For the text-containing cell, return its midpoint in (x, y) coordinate format. 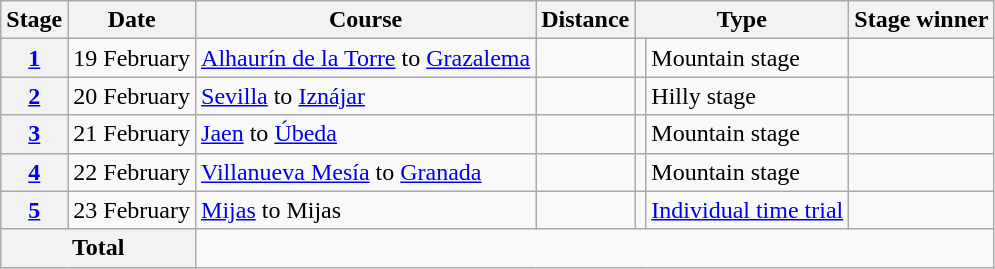
Villanueva Mesía to Granada (366, 172)
Hilly stage (748, 96)
Course (366, 20)
Type (742, 20)
Individual time trial (748, 210)
Total (98, 248)
23 February (132, 210)
Stage (34, 20)
4 (34, 172)
5 (34, 210)
Stage winner (922, 20)
19 February (132, 58)
1 (34, 58)
Distance (586, 20)
2 (34, 96)
Alhaurín de la Torre to Grazalema (366, 58)
Date (132, 20)
Jaen to Úbeda (366, 134)
22 February (132, 172)
Mijas to Mijas (366, 210)
20 February (132, 96)
Sevilla to Iznájar (366, 96)
21 February (132, 134)
3 (34, 134)
